Pinpoint the cell where the given text exists, returning its (x, y) midpoint coordinate. 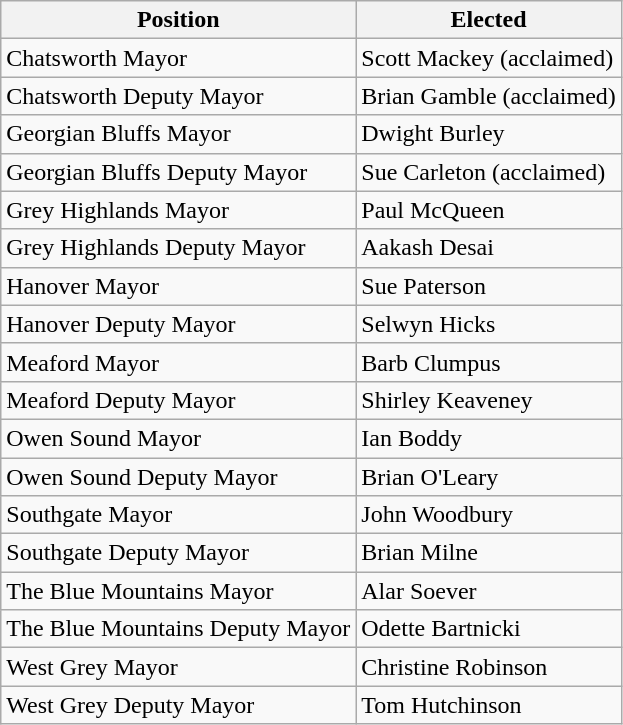
Alar Soever (489, 591)
Christine Robinson (489, 667)
Meaford Deputy Mayor (178, 400)
Grey Highlands Mayor (178, 210)
Paul McQueen (489, 210)
Georgian Bluffs Mayor (178, 134)
Brian O'Leary (489, 477)
Elected (489, 20)
Barb Clumpus (489, 362)
Sue Carleton (acclaimed) (489, 172)
Hanover Mayor (178, 286)
Aakash Desai (489, 248)
Southgate Mayor (178, 515)
Scott Mackey (acclaimed) (489, 58)
Hanover Deputy Mayor (178, 324)
Ian Boddy (489, 438)
Sue Paterson (489, 286)
Dwight Burley (489, 134)
Georgian Bluffs Deputy Mayor (178, 172)
John Woodbury (489, 515)
West Grey Mayor (178, 667)
West Grey Deputy Mayor (178, 705)
Chatsworth Mayor (178, 58)
Grey Highlands Deputy Mayor (178, 248)
Selwyn Hicks (489, 324)
Chatsworth Deputy Mayor (178, 96)
Meaford Mayor (178, 362)
Southgate Deputy Mayor (178, 553)
Brian Gamble (acclaimed) (489, 96)
Owen Sound Deputy Mayor (178, 477)
The Blue Mountains Mayor (178, 591)
Position (178, 20)
Tom Hutchinson (489, 705)
Owen Sound Mayor (178, 438)
Brian Milne (489, 553)
Odette Bartnicki (489, 629)
Shirley Keaveney (489, 400)
The Blue Mountains Deputy Mayor (178, 629)
